Search for the cell housing the specified text and yield its (X, Y) center coordinate. 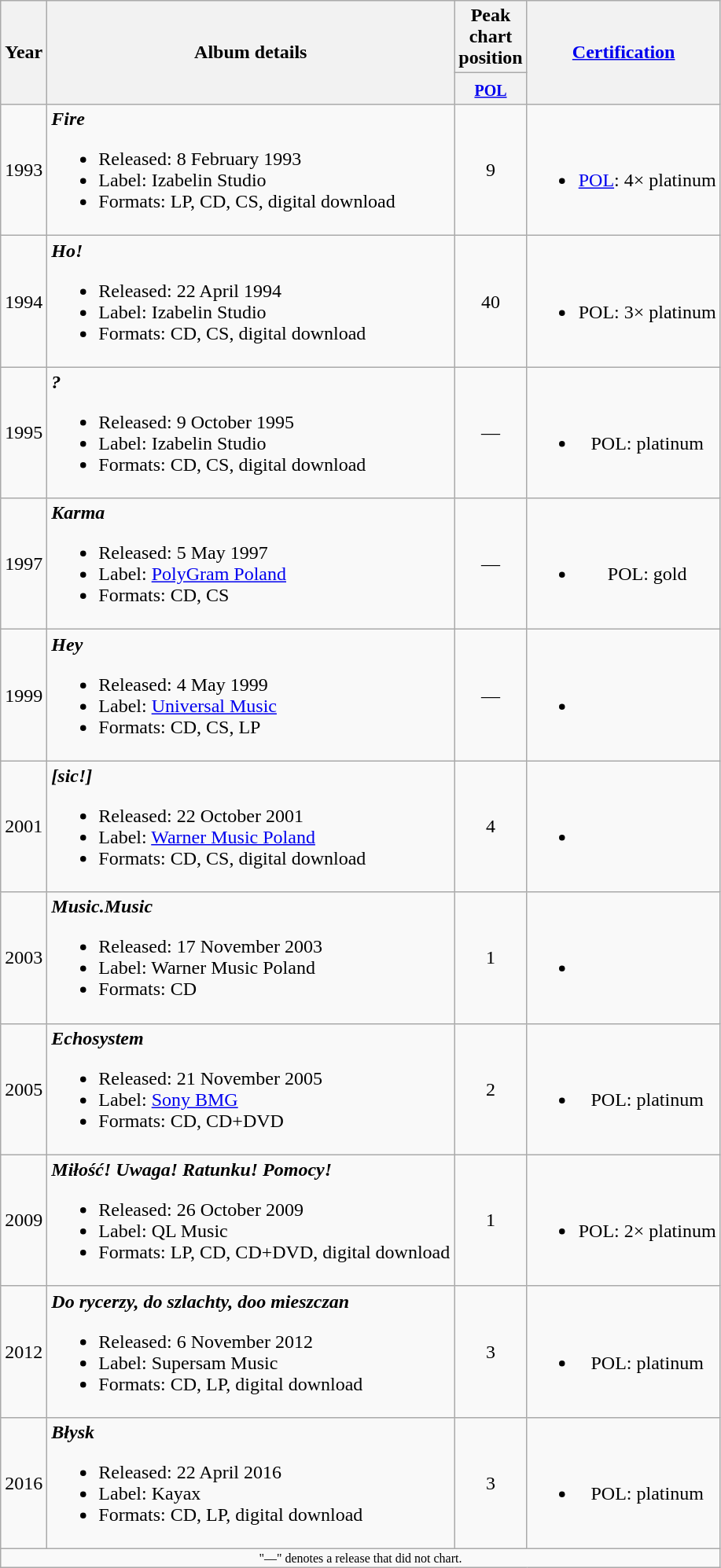
HeyReleased: 4 May 1999Label: Universal MusicFormats: CD, CS, LP (251, 695)
2005 (24, 1089)
2016 (24, 1482)
POL: 3× platinum (624, 302)
KarmaReleased: 5 May 1997Label: PolyGram PolandFormats: CD, CS (251, 564)
EchosystemReleased: 21 November 2005Label: Sony BMGFormats: CD, CD+DVD (251, 1089)
2001 (24, 827)
40 (491, 302)
2009 (24, 1220)
2012 (24, 1352)
1997 (24, 564)
POL (491, 89)
1993 (24, 170)
FireReleased: 8 February 1993Label: Izabelin StudioFormats: LP, CD, CS, digital download (251, 170)
Certification (624, 53)
Do rycerzy, do szlachty, doo mieszczanReleased: 6 November 2012Label: Supersam MusicFormats: CD, LP, digital download (251, 1352)
Peak chart position (491, 37)
1994 (24, 302)
Album details (251, 53)
BłyskReleased: 22 April 2016Label: KayaxFormats: CD, LP, digital download (251, 1482)
1995 (24, 432)
POL: 2× platinum (624, 1220)
POL: 4× platinum (624, 170)
?Released: 9 October 1995Label: Izabelin StudioFormats: CD, CS, digital download (251, 432)
2 (491, 1089)
9 (491, 170)
1999 (24, 695)
[sic!]Released: 22 October 2001Label: Warner Music PolandFormats: CD, CS, digital download (251, 827)
Ho!Released: 22 April 1994Label: Izabelin StudioFormats: CD, CS, digital download (251, 302)
"—" denotes a release that did not chart. (360, 1558)
Year (24, 53)
Music.MusicReleased: 17 November 2003Label: Warner Music PolandFormats: CD (251, 957)
Miłość! Uwaga! Ratunku! Pomocy!Released: 26 October 2009Label: QL MusicFormats: LP, CD, CD+DVD, digital download (251, 1220)
POL: gold (624, 564)
2003 (24, 957)
4 (491, 827)
